For the text-containing cell, return its midpoint in [x, y] coordinate format. 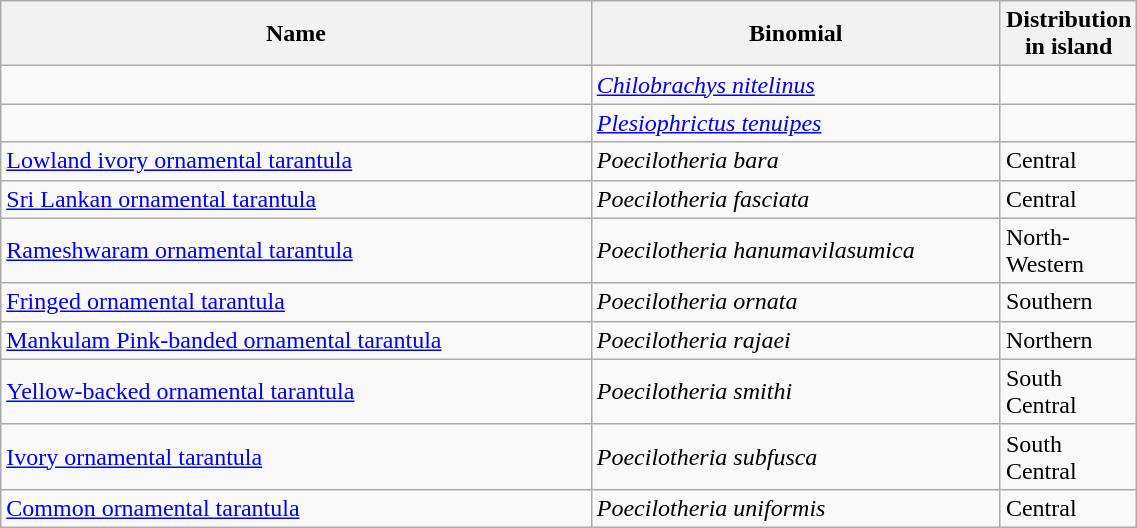
Poecilotheria rajaei [796, 340]
Binomial [796, 34]
Poecilotheria subfusca [796, 456]
Sri Lankan ornamental tarantula [296, 199]
North-Western [1068, 250]
Ivory ornamental tarantula [296, 456]
Poecilotheria uniformis [796, 508]
Southern [1068, 302]
Poecilotheria fasciata [796, 199]
Northern [1068, 340]
Poecilotheria ornata [796, 302]
Yellow-backed ornamental tarantula [296, 392]
Common ornamental tarantula [296, 508]
Poecilotheria hanumavilasumica [796, 250]
Lowland ivory ornamental tarantula [296, 161]
Chilobrachys nitelinus [796, 85]
Name [296, 34]
Distribution in island [1068, 34]
Poecilotheria bara [796, 161]
Rameshwaram ornamental tarantula [296, 250]
Fringed ornamental tarantula [296, 302]
Poecilotheria smithi [796, 392]
Plesiophrictus tenuipes [796, 123]
Mankulam Pink-banded ornamental tarantula [296, 340]
